Identify which cell holds the provided text, then report its (X, Y) central coordinate. 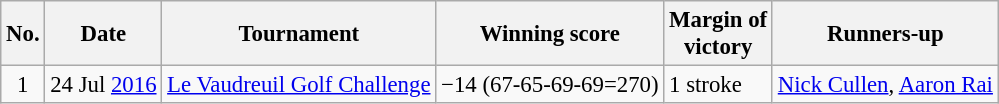
Tournament (299, 34)
No. (23, 34)
Date (104, 34)
Margin ofvictory (718, 34)
1 stroke (718, 85)
−14 (67-65-69-69=270) (550, 85)
24 Jul 2016 (104, 85)
Le Vaudreuil Golf Challenge (299, 85)
Runners-up (885, 34)
1 (23, 85)
Winning score (550, 34)
Nick Cullen, Aaron Rai (885, 85)
